Extract the [x, y] coordinate from the center of the cell holding the provided text.  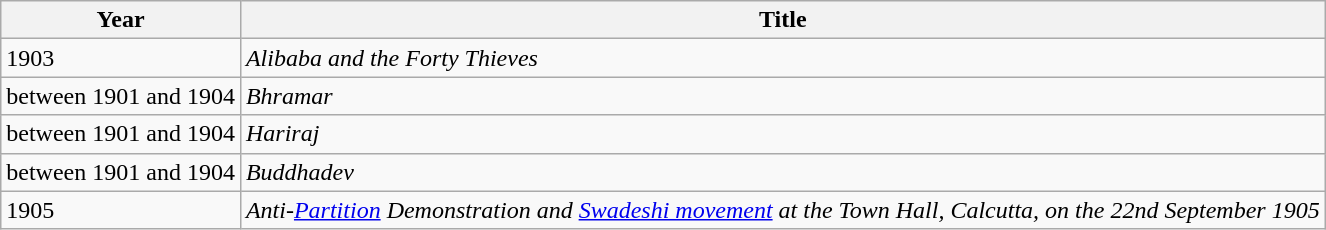
Bhramar [782, 96]
Title [782, 20]
Alibaba and the Forty Thieves [782, 58]
Buddhadev [782, 172]
1903 [121, 58]
1905 [121, 210]
Anti-Partition Demonstration and Swadeshi movement at the Town Hall, Calcutta, on the 22nd September 1905 [782, 210]
Hariraj [782, 134]
Year [121, 20]
